Return the [X, Y] coordinate for the center point of the cell that contains the specified text.  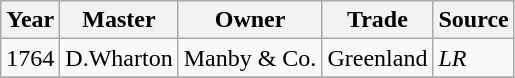
Master [119, 20]
1764 [30, 58]
Trade [378, 20]
Source [474, 20]
Year [30, 20]
LR [474, 58]
D.Wharton [119, 58]
Owner [250, 20]
Greenland [378, 58]
Manby & Co. [250, 58]
